Return the [x, y] coordinate for the center point of the cell that contains the specified text.  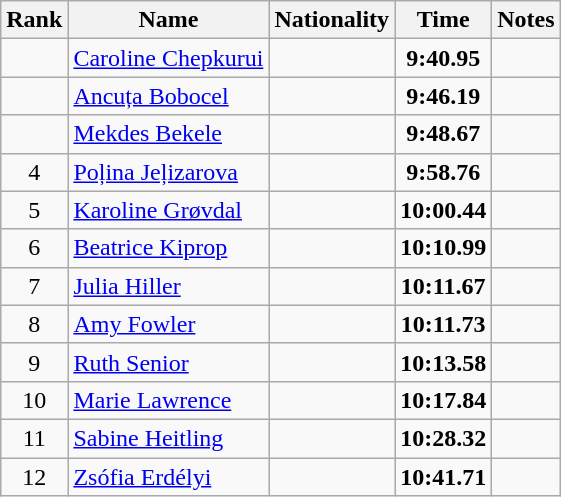
Poļina Jeļizarova [168, 172]
10:28.32 [444, 438]
10:11.67 [444, 286]
9:40.95 [444, 58]
8 [34, 324]
Mekdes Bekele [168, 134]
Julia Hiller [168, 286]
9:48.67 [444, 134]
10 [34, 400]
7 [34, 286]
12 [34, 477]
9:58.76 [444, 172]
9 [34, 362]
Amy Fowler [168, 324]
4 [34, 172]
10:13.58 [444, 362]
Nationality [332, 20]
10:00.44 [444, 210]
11 [34, 438]
Beatrice Kiprop [168, 248]
Caroline Chepkurui [168, 58]
10:10.99 [444, 248]
Rank [34, 20]
Time [444, 20]
Ruth Senior [168, 362]
6 [34, 248]
10:11.73 [444, 324]
Sabine Heitling [168, 438]
Name [168, 20]
Ancuța Bobocel [168, 96]
10:17.84 [444, 400]
Karoline Grøvdal [168, 210]
9:46.19 [444, 96]
Notes [526, 20]
Zsófia Erdélyi [168, 477]
Marie Lawrence [168, 400]
10:41.71 [444, 477]
5 [34, 210]
